Provide the [X, Y] coordinate of the cell's center where the given text is located.  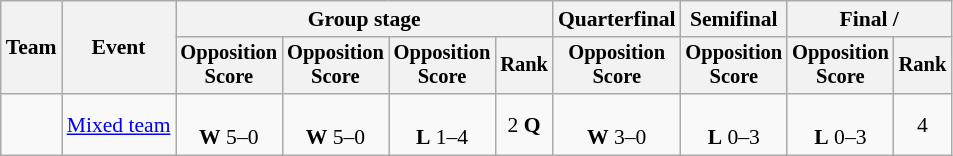
W 3–0 [617, 124]
Semifinal [734, 19]
Group stage [364, 19]
Quarterfinal [617, 19]
Event [119, 48]
Team [32, 48]
Final / [869, 19]
Mixed team [119, 124]
4 [923, 124]
L 1–4 [442, 124]
2 Q [524, 124]
